Find where the given text appears and provide that cell's center as [X, Y] coordinate. 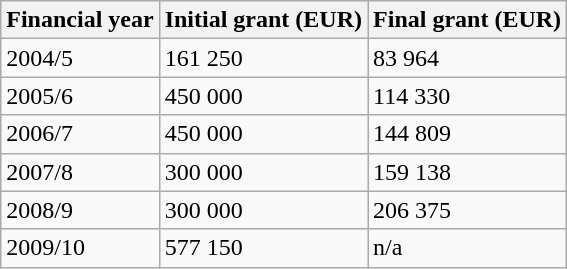
2007/8 [80, 172]
83 964 [468, 58]
Financial year [80, 20]
2008/9 [80, 210]
2006/7 [80, 134]
Final grant (EUR) [468, 20]
577 150 [263, 248]
159 138 [468, 172]
2009/10 [80, 248]
206 375 [468, 210]
144 809 [468, 134]
Initial grant (EUR) [263, 20]
2004/5 [80, 58]
2005/6 [80, 96]
n/a [468, 248]
114 330 [468, 96]
161 250 [263, 58]
